Locate the cell with the specified text and output its [x, y] center coordinate. 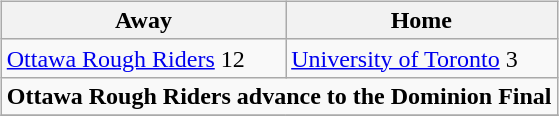
Ottawa Rough Riders 12 [143, 58]
University of Toronto 3 [422, 58]
Away [143, 20]
Ottawa Rough Riders advance to the Dominion Final [279, 96]
Home [422, 20]
